Output the (X, Y) coordinate of the center of the cell containing the given text.  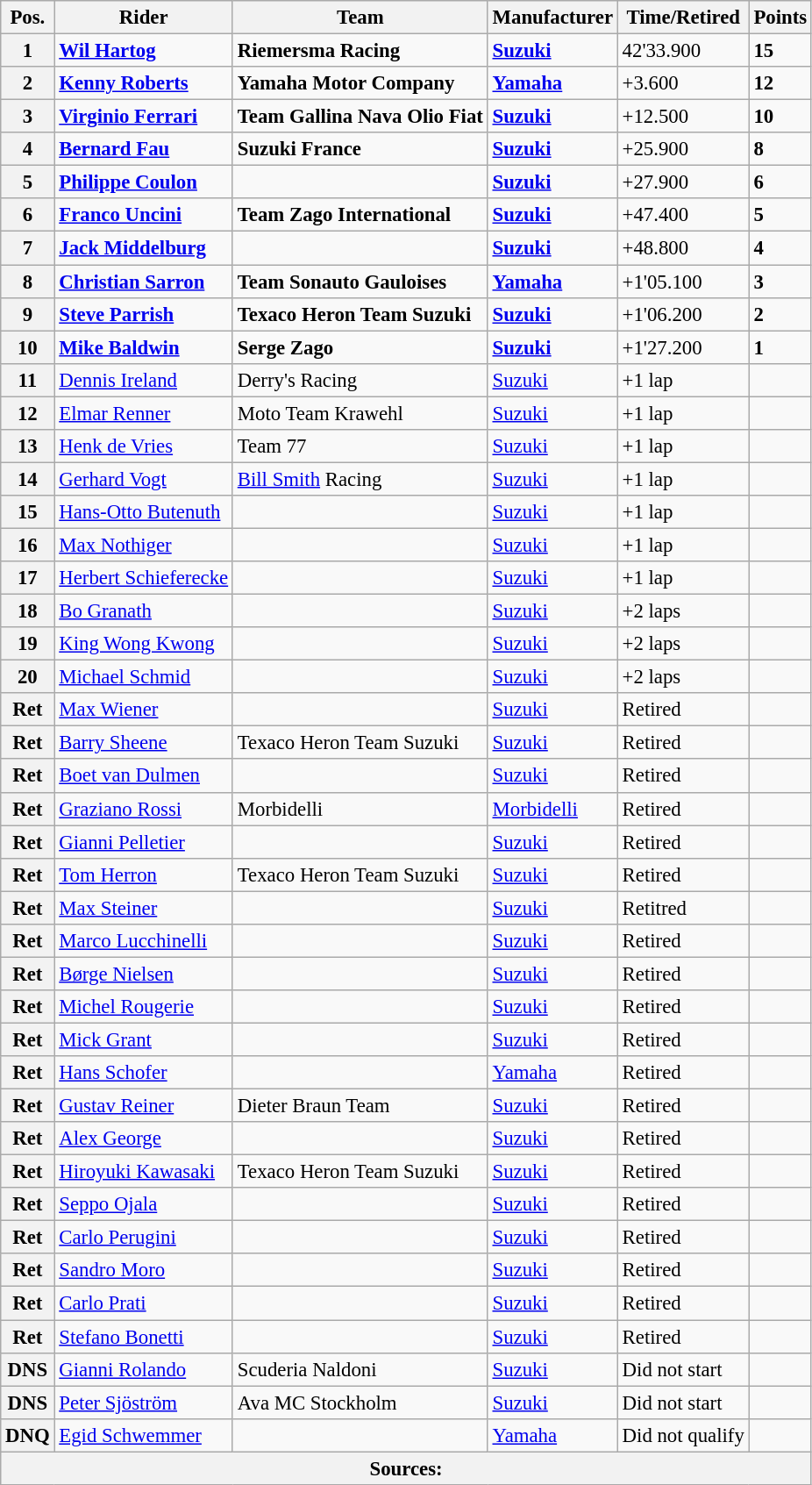
14 (28, 479)
Tom Herron (144, 875)
Gianni Pelletier (144, 842)
Derry's Racing (360, 380)
+48.800 (683, 248)
17 (28, 578)
Max Nothiger (144, 545)
Rider (144, 18)
16 (28, 545)
Manufacturer (552, 18)
Bernard Fau (144, 149)
Michel Rougerie (144, 1007)
Boet van Dulmen (144, 776)
Sources: (407, 1468)
Riemersma Racing (360, 51)
Steve Parrish (144, 314)
Herbert Schieferecke (144, 578)
18 (28, 611)
Suzuki France (360, 149)
13 (28, 446)
Hans Schofer (144, 1073)
Team (360, 18)
Børge Nielsen (144, 974)
Christian Sarron (144, 282)
+47.400 (683, 215)
Gianni Rolando (144, 1369)
Philippe Coulon (144, 182)
Seppo Ojala (144, 1204)
Bill Smith Racing (360, 479)
Peter Sjöström (144, 1403)
Points (780, 18)
11 (28, 380)
7 (28, 248)
Team 77 (360, 446)
Carlo Prati (144, 1303)
Team Gallina Nava Olio Fiat (360, 117)
Gerhard Vogt (144, 479)
Franco Uncini (144, 215)
Bo Granath (144, 611)
Henk de Vries (144, 446)
+1'05.100 (683, 282)
Gustav Reiner (144, 1106)
Sandro Moro (144, 1271)
+3.600 (683, 83)
Graziano Rossi (144, 809)
+12.500 (683, 117)
+1'06.200 (683, 314)
Mick Grant (144, 1039)
Dieter Braun Team (360, 1106)
Hiroyuki Kawasaki (144, 1172)
Michael Schmid (144, 677)
Serge Zago (360, 347)
Egid Schwemmer (144, 1435)
Dennis Ireland (144, 380)
Barry Sheene (144, 743)
Scuderia Naldoni (360, 1369)
Team Zago International (360, 215)
Marco Lucchinelli (144, 941)
+27.900 (683, 182)
Yamaha Motor Company (360, 83)
Pos. (28, 18)
Max Wiener (144, 710)
Virginio Ferrari (144, 117)
Did not qualify (683, 1435)
King Wong Kwong (144, 644)
42'33.900 (683, 51)
Mike Baldwin (144, 347)
Max Steiner (144, 908)
DNQ (28, 1435)
Stefano Bonetti (144, 1337)
Elmar Renner (144, 413)
Kenny Roberts (144, 83)
Carlo Perugini (144, 1238)
Retitred (683, 908)
+1'27.200 (683, 347)
Moto Team Krawehl (360, 413)
Hans-Otto Butenuth (144, 512)
Time/Retired (683, 18)
20 (28, 677)
9 (28, 314)
Jack Middelburg (144, 248)
Team Sonauto Gauloises (360, 282)
+25.900 (683, 149)
Wil Hartog (144, 51)
19 (28, 644)
Ava MC Stockholm (360, 1403)
Alex George (144, 1139)
